Capture the cell that displays the provided text and extract its (X, Y) central coordinate. 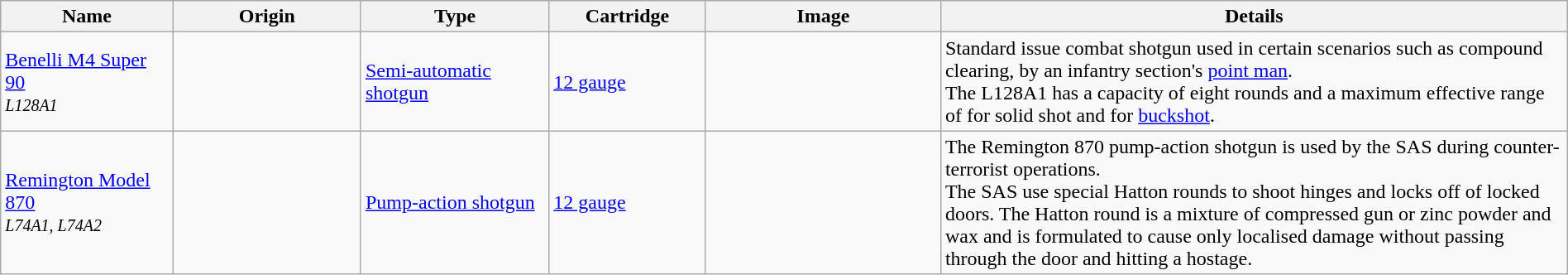
Name (87, 17)
Semi-automatic shotgun (455, 81)
Origin (266, 17)
Benelli M4 Super 90L128A1 (87, 81)
Type (455, 17)
Remington Model 870L74A1, L74A2 (87, 202)
Image (823, 17)
Details (1254, 17)
Pump-action shotgun (455, 202)
Cartridge (627, 17)
